Capture the cell that displays the provided text and extract its [X, Y] central coordinate. 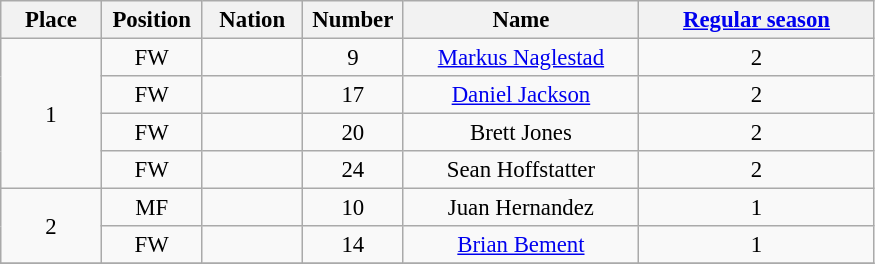
Number [354, 20]
Daniel Jackson [521, 95]
24 [354, 170]
Place [52, 20]
Brett Jones [521, 133]
Juan Hernandez [521, 208]
20 [354, 133]
Name [521, 20]
Markus Naglestad [521, 58]
10 [354, 208]
Position [152, 20]
Sean Hoffstatter [521, 170]
9 [354, 58]
14 [354, 245]
Nation [252, 20]
17 [354, 95]
MF [152, 208]
Regular season [757, 20]
Brian Bement [521, 245]
